Pinpoint the cell where the given text exists, returning its [x, y] midpoint coordinate. 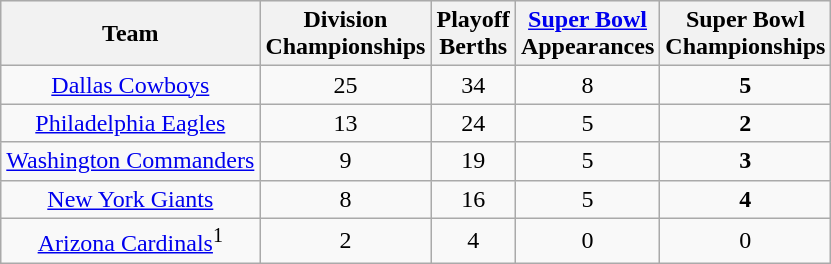
Arizona Cardinals1 [130, 240]
13 [346, 123]
Team [130, 34]
Dallas Cowboys [130, 85]
34 [473, 85]
Super Bowl Championships [746, 34]
24 [473, 123]
Super BowlAppearances [587, 34]
19 [473, 161]
16 [473, 199]
Division Championships [346, 34]
Philadelphia Eagles [130, 123]
New York Giants [130, 199]
25 [346, 85]
Playoff Berths [473, 34]
9 [346, 161]
Washington Commanders [130, 161]
3 [746, 161]
